Search for the cell housing the specified text and yield its (x, y) center coordinate. 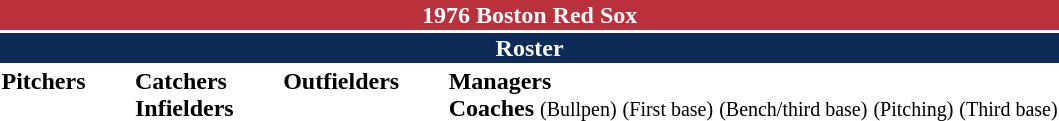
Roster (530, 48)
1976 Boston Red Sox (530, 15)
